Output the (X, Y) coordinate of the center of the cell containing the given text.  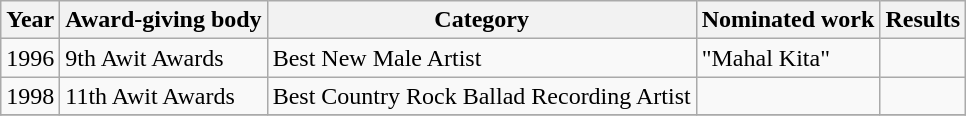
Results (923, 20)
Category (482, 20)
Nominated work (788, 20)
Year (30, 20)
9th Awit Awards (164, 58)
1996 (30, 58)
11th Awit Awards (164, 96)
1998 (30, 96)
Best Country Rock Ballad Recording Artist (482, 96)
"Mahal Kita" (788, 58)
Award-giving body (164, 20)
Best New Male Artist (482, 58)
